Capture the cell that displays the provided text and extract its [x, y] central coordinate. 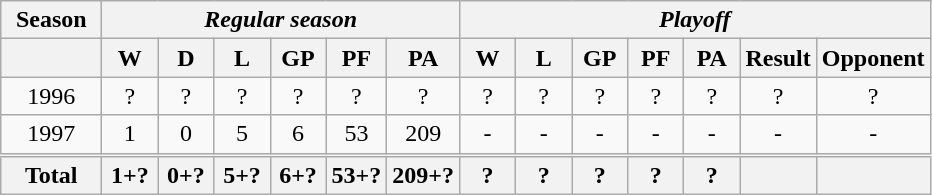
Result [778, 58]
1997 [52, 135]
Regular season [281, 20]
6 [298, 135]
53+? [356, 174]
Opponent [873, 58]
5+? [242, 174]
5 [242, 135]
0 [186, 135]
1996 [52, 96]
Season [52, 20]
209 [424, 135]
1 [130, 135]
Playoff [695, 20]
Total [52, 174]
6+? [298, 174]
0+? [186, 174]
209+? [424, 174]
53 [356, 135]
1+? [130, 174]
D [186, 58]
